From the cell containing the given text, extract its center point as (x, y) coordinate. 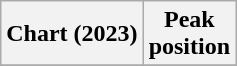
Chart (2023) (72, 34)
Peakposition (189, 34)
